Detect which cell encompasses the target text, then output its (X, Y) center coordinate. 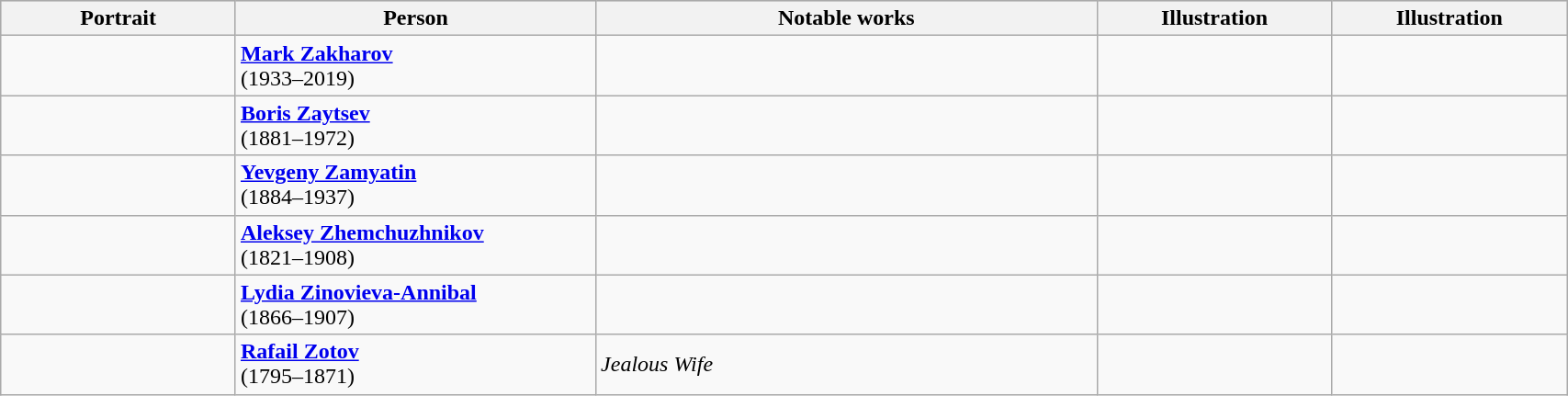
Yevgeny Zamyatin(1884–1937) (415, 186)
Person (415, 18)
Mark Zakharov(1933–2019) (415, 66)
Aleksey Zhemchuzhnikov(1821–1908) (415, 244)
Jealous Wife (847, 364)
Lydia Zinovieva-Annibal(1866–1907) (415, 305)
Rafail Zotov(1795–1871) (415, 364)
Portrait (118, 18)
Boris Zaytsev(1881–1972) (415, 125)
Notable works (847, 18)
